Detect which cell encompasses the target text, then output its (x, y) center coordinate. 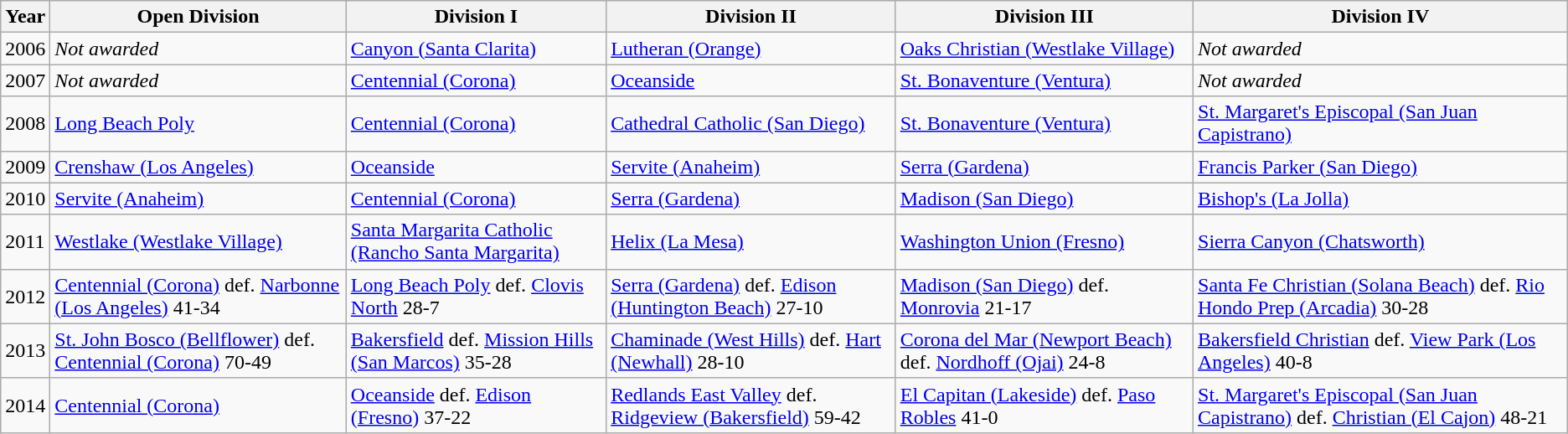
Crenshaw (Los Angeles) (198, 167)
Sierra Canyon (Chatsworth) (1380, 241)
St. Margaret's Episcopal (San Juan Capistrano) (1380, 124)
Oaks Christian (Westlake Village) (1044, 49)
Cathedral Catholic (San Diego) (751, 124)
Madison (San Diego) def. Monrovia 21-17 (1044, 297)
Santa Fe Christian (Solana Beach) def. Rio Hondo Prep (Arcadia) 30-28 (1380, 297)
2006 (25, 49)
Open Division (198, 17)
Serra (Gardena) def. Edison (Huntington Beach) 27-10 (751, 297)
Year (25, 17)
Division II (751, 17)
Westlake (Westlake Village) (198, 241)
Centennial (Corona) def. Narbonne (Los Angeles) 41-34 (198, 297)
Helix (La Mesa) (751, 241)
St. Margaret's Episcopal (San Juan Capistrano) def. Christian (El Cajon) 48-21 (1380, 406)
Corona del Mar (Newport Beach) def. Nordhoff (Ojai) 24-8 (1044, 350)
El Capitan (Lakeside) def. Paso Robles 41-0 (1044, 406)
Lutheran (Orange) (751, 49)
Bakersfield def. Mission Hills (San Marcos) 35-28 (476, 350)
2012 (25, 297)
2011 (25, 241)
Redlands East Valley def. Ridgeview (Bakersfield) 59-42 (751, 406)
Chaminade (West Hills) def. Hart (Newhall) 28-10 (751, 350)
2007 (25, 80)
Francis Parker (San Diego) (1380, 167)
2008 (25, 124)
Long Beach Poly (198, 124)
Madison (San Diego) (1044, 199)
Oceanside def. Edison (Fresno) 37-22 (476, 406)
Division I (476, 17)
Division III (1044, 17)
Long Beach Poly def. Clovis North 28-7 (476, 297)
St. John Bosco (Bellflower) def. Centennial (Corona) 70-49 (198, 350)
2010 (25, 199)
Santa Margarita Catholic (Rancho Santa Margarita) (476, 241)
2013 (25, 350)
2009 (25, 167)
Bakersfield Christian def. View Park (Los Angeles) 40-8 (1380, 350)
Washington Union (Fresno) (1044, 241)
Bishop's (La Jolla) (1380, 199)
2014 (25, 406)
Division IV (1380, 17)
Canyon (Santa Clarita) (476, 49)
